Pinpoint the cell where the given text exists, returning its [x, y] midpoint coordinate. 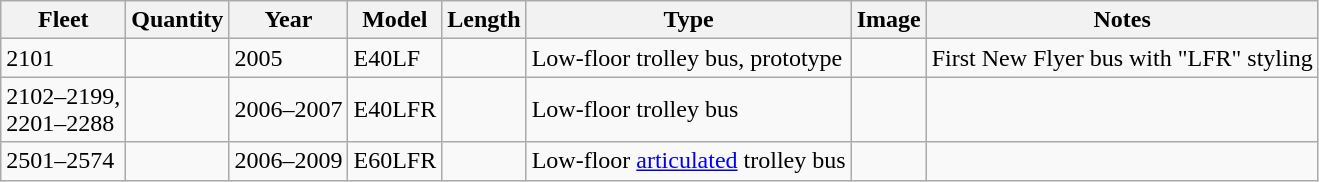
Year [288, 20]
Fleet [64, 20]
E40LF [395, 58]
Image [888, 20]
2101 [64, 58]
E40LFR [395, 110]
Low-floor articulated trolley bus [688, 161]
E60LFR [395, 161]
First New Flyer bus with "LFR" styling [1122, 58]
2005 [288, 58]
Low-floor trolley bus [688, 110]
Type [688, 20]
2006–2009 [288, 161]
2501–2574 [64, 161]
Length [484, 20]
Notes [1122, 20]
Quantity [178, 20]
2102–2199,2201–2288 [64, 110]
Model [395, 20]
Low-floor trolley bus, prototype [688, 58]
2006–2007 [288, 110]
